From the cell containing the given text, extract its center point as (x, y) coordinate. 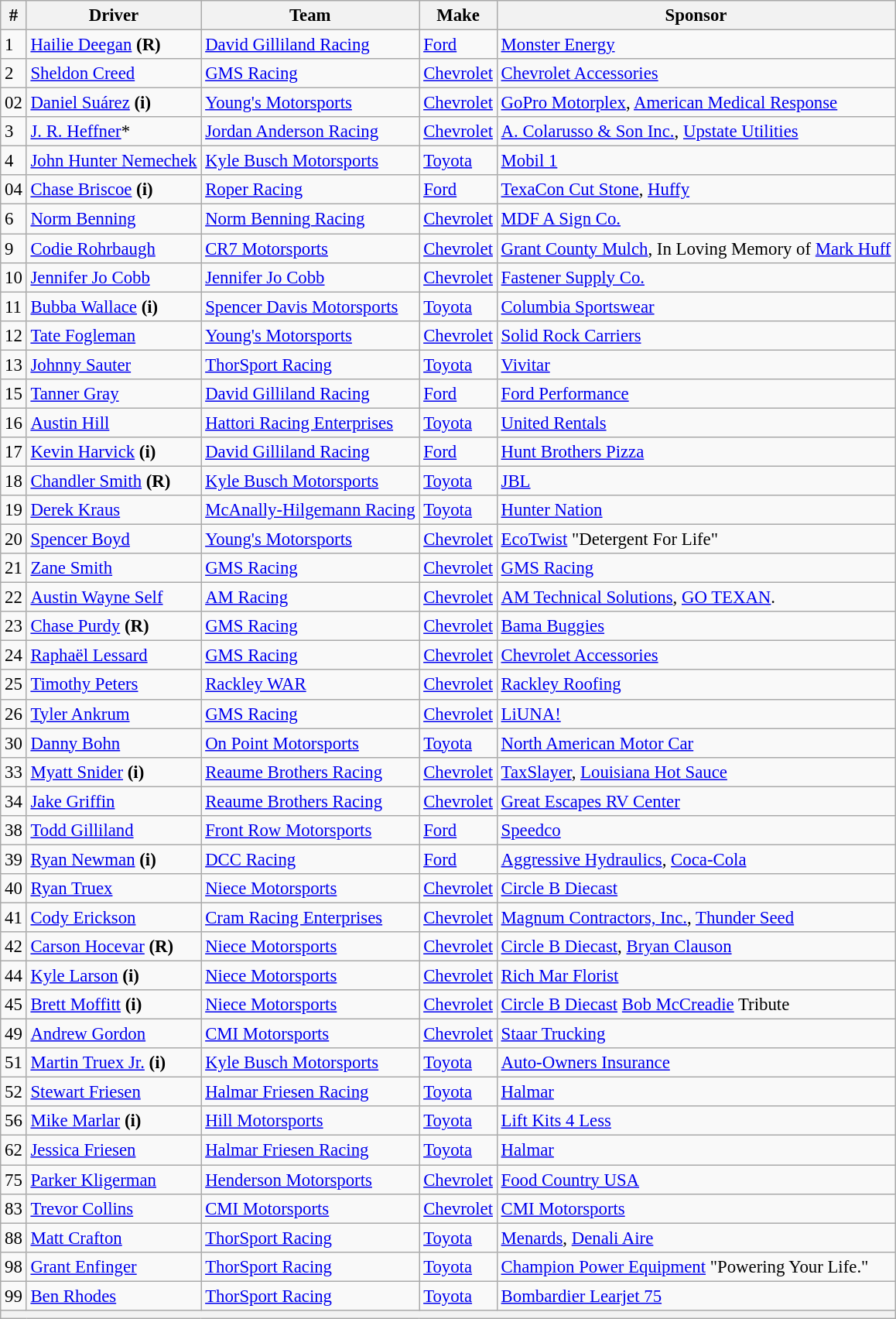
4 (14, 161)
21 (14, 568)
Tyler Ankrum (114, 714)
Make (458, 15)
Menards, Denali Aire (696, 1238)
Kevin Harvick (i) (114, 452)
83 (14, 1208)
Speedco (696, 831)
30 (14, 743)
39 (14, 859)
99 (14, 1296)
Fastener Supply Co. (696, 277)
Tate Fogleman (114, 335)
Circle B Diecast, Bryan Clauson (696, 947)
98 (14, 1266)
15 (14, 394)
51 (14, 1063)
40 (14, 889)
Spencer Davis Motorsports (310, 307)
CR7 Motorsports (310, 248)
Martin Truex Jr. (i) (114, 1063)
On Point Motorsports (310, 743)
GoPro Motorplex, American Medical Response (696, 103)
Hunt Brothers Pizza (696, 452)
Auto-Owners Insurance (696, 1063)
Jessica Friesen (114, 1150)
Monster Energy (696, 45)
62 (14, 1150)
Cody Erickson (114, 917)
North American Motor Car (696, 743)
Magnum Contractors, Inc., Thunder Seed (696, 917)
EcoTwist "Detergent For Life" (696, 540)
75 (14, 1180)
45 (14, 1005)
34 (14, 801)
18 (14, 481)
04 (14, 190)
38 (14, 831)
Henderson Motorsports (310, 1180)
24 (14, 656)
Great Escapes RV Center (696, 801)
33 (14, 772)
12 (14, 335)
Ben Rhodes (114, 1296)
10 (14, 277)
02 (14, 103)
Aggressive Hydraulics, Coca-Cola (696, 859)
Hattori Racing Enterprises (310, 423)
41 (14, 917)
Johnny Sauter (114, 365)
Lift Kits 4 Less (696, 1122)
Rackley Roofing (696, 685)
Jake Griffin (114, 801)
Food Country USA (696, 1180)
19 (14, 510)
20 (14, 540)
AM Technical Solutions, GO TEXAN. (696, 598)
Vivitar (696, 365)
Circle B Diecast (696, 889)
Bama Buggies (696, 626)
Jordan Anderson Racing (310, 132)
6 (14, 219)
TexaCon Cut Stone, Huffy (696, 190)
52 (14, 1092)
Stewart Friesen (114, 1092)
1 (14, 45)
Chandler Smith (R) (114, 481)
Trevor Collins (114, 1208)
Carson Hocevar (R) (114, 947)
2 (14, 74)
Team (310, 15)
Roper Racing (310, 190)
Timothy Peters (114, 685)
Bombardier Learjet 75 (696, 1296)
Kyle Larson (i) (114, 976)
26 (14, 714)
Grant Enfinger (114, 1266)
AM Racing (310, 598)
Hill Motorsports (310, 1122)
Austin Hill (114, 423)
Ford Performance (696, 394)
Grant County Mulch, In Loving Memory of Mark Huff (696, 248)
JBL (696, 481)
Mike Marlar (i) (114, 1122)
Chase Purdy (R) (114, 626)
11 (14, 307)
Tanner Gray (114, 394)
Todd Gilliland (114, 831)
Zane Smith (114, 568)
Rich Mar Florist (696, 976)
# (14, 15)
44 (14, 976)
Rackley WAR (310, 685)
Myatt Snider (i) (114, 772)
Brett Moffitt (i) (114, 1005)
Front Row Motorsports (310, 831)
Hailie Deegan (R) (114, 45)
A. Colarusso & Son Inc., Upstate Utilities (696, 132)
United Rentals (696, 423)
Austin Wayne Self (114, 598)
John Hunter Nemechek (114, 161)
Circle B Diecast Bob McCreadie Tribute (696, 1005)
56 (14, 1122)
Ryan Newman (i) (114, 859)
Danny Bohn (114, 743)
TaxSlayer, Louisiana Hot Sauce (696, 772)
Matt Crafton (114, 1238)
Raphaël Lessard (114, 656)
17 (14, 452)
Champion Power Equipment "Powering Your Life." (696, 1266)
49 (14, 1034)
9 (14, 248)
Parker Kligerman (114, 1180)
Driver (114, 15)
Mobil 1 (696, 161)
Norm Benning (114, 219)
88 (14, 1238)
25 (14, 685)
Norm Benning Racing (310, 219)
Ryan Truex (114, 889)
MDF A Sign Co. (696, 219)
Chase Briscoe (i) (114, 190)
LiUNA! (696, 714)
Staar Trucking (696, 1034)
McAnally-Hilgemann Racing (310, 510)
Andrew Gordon (114, 1034)
13 (14, 365)
Sponsor (696, 15)
3 (14, 132)
16 (14, 423)
Daniel Suárez (i) (114, 103)
DCC Racing (310, 859)
Cram Racing Enterprises (310, 917)
J. R. Heffner* (114, 132)
Codie Rohrbaugh (114, 248)
Solid Rock Carriers (696, 335)
23 (14, 626)
Bubba Wallace (i) (114, 307)
Derek Kraus (114, 510)
Sheldon Creed (114, 74)
Columbia Sportswear (696, 307)
Spencer Boyd (114, 540)
Hunter Nation (696, 510)
42 (14, 947)
22 (14, 598)
